Detect which cell encompasses the target text, then output its [X, Y] center coordinate. 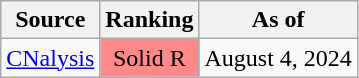
As of [278, 20]
Source [50, 20]
August 4, 2024 [278, 58]
Ranking [150, 20]
CNalysis [50, 58]
Solid R [150, 58]
